Identify which cell holds the provided text, then report its [x, y] central coordinate. 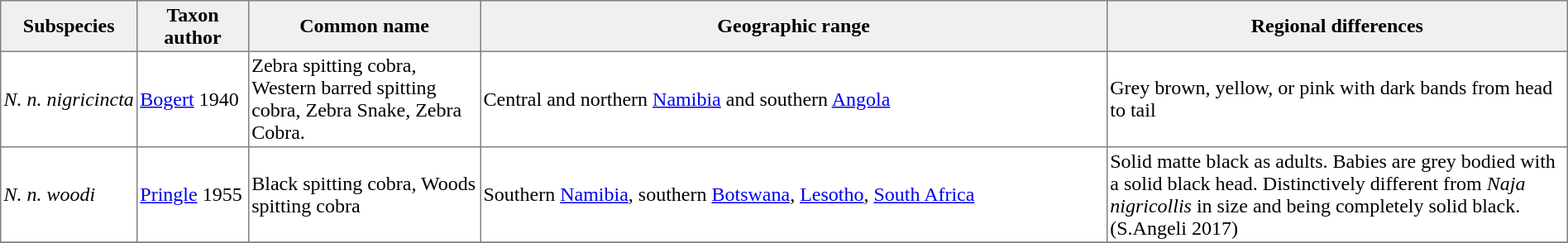
Central and northern Namibia and southern Angola [794, 99]
Geographic range [794, 26]
N. n. nigricincta [69, 99]
N. n. woodi [69, 195]
Bogert 1940 [194, 99]
Subspecies [69, 26]
Zebra spitting cobra, Western barred spitting cobra, Zebra Snake, Zebra Cobra. [364, 99]
Southern Namibia, southern Botswana, Lesotho, South Africa [794, 195]
Pringle 1955 [194, 195]
Regional differences [1338, 26]
Taxon author [194, 26]
Grey brown, yellow, or pink with dark bands from head to tail [1338, 99]
Black spitting cobra, Woods spitting cobra [364, 195]
Common name [364, 26]
